Pinpoint the cell where the given text exists, returning its (X, Y) midpoint coordinate. 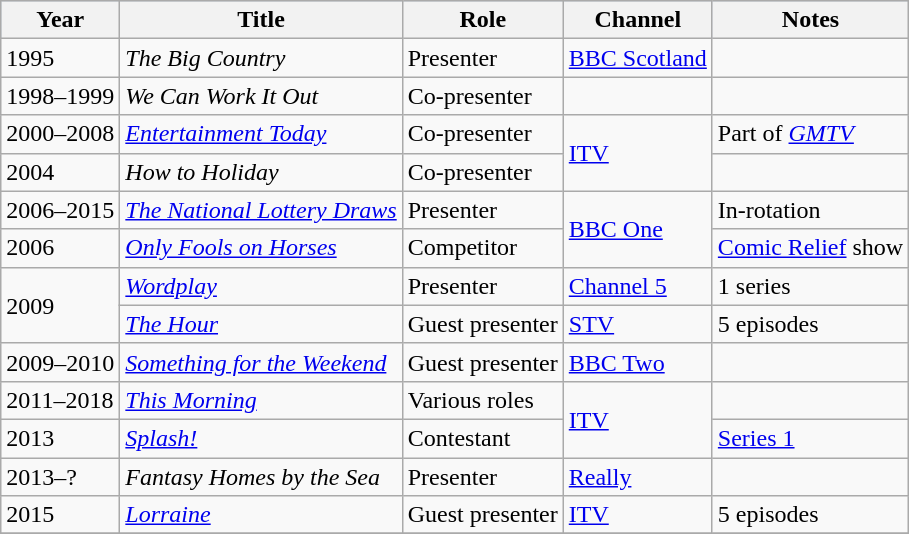
Title (261, 20)
Something for the Weekend (261, 362)
The Hour (261, 324)
Wordplay (261, 286)
Notes (810, 20)
The Big Country (261, 58)
This Morning (261, 400)
Lorraine (261, 515)
2011–2018 (60, 400)
STV (638, 324)
2009–2010 (60, 362)
Really (638, 477)
The National Lottery Draws (261, 210)
Part of GMTV (810, 134)
2013–? (60, 477)
2009 (60, 305)
Series 1 (810, 438)
1995 (60, 58)
1 series (810, 286)
2004 (60, 172)
Entertainment Today (261, 134)
Contestant (482, 438)
BBC One (638, 229)
Splash! (261, 438)
Only Fools on Horses (261, 248)
BBC Two (638, 362)
2013 (60, 438)
Year (60, 20)
We Can Work It Out (261, 96)
Channel 5 (638, 286)
Channel (638, 20)
2000–2008 (60, 134)
How to Holiday (261, 172)
2006–2015 (60, 210)
In-rotation (810, 210)
1998–1999 (60, 96)
2006 (60, 248)
Comic Relief show (810, 248)
Fantasy Homes by the Sea (261, 477)
Various roles (482, 400)
Competitor (482, 248)
Role (482, 20)
BBC Scotland (638, 58)
2015 (60, 515)
